Output the [X, Y] coordinate of the center of the cell containing the given text.  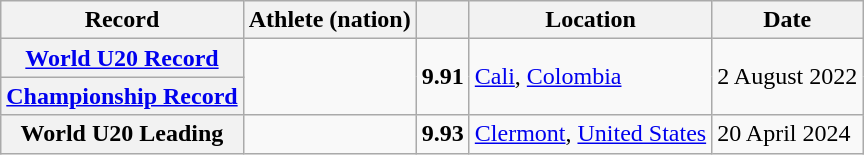
2 August 2022 [788, 77]
Record [122, 20]
Athlete (nation) [330, 20]
World U20 Leading [122, 134]
Clermont, United States [590, 134]
Championship Record [122, 96]
Date [788, 20]
Cali, Colombia [590, 77]
9.91 [442, 77]
Location [590, 20]
20 April 2024 [788, 134]
World U20 Record [122, 58]
9.93 [442, 134]
